Detect which cell encompasses the target text, then output its (x, y) center coordinate. 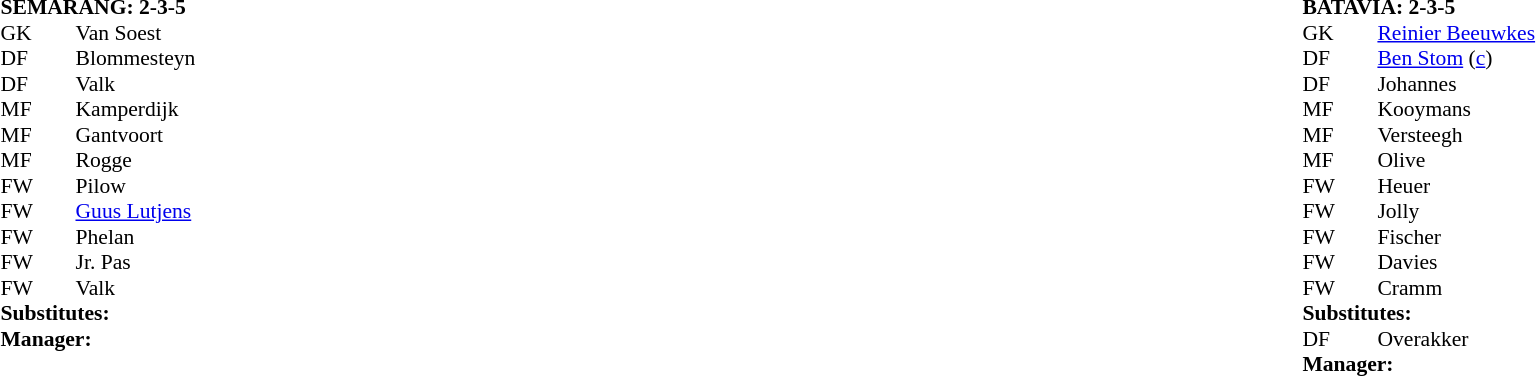
Olive (1456, 161)
Overakker (1456, 339)
Pilow (136, 186)
Manager: (98, 339)
Davies (1456, 263)
Phelan (136, 237)
Jr. Pas (136, 263)
Ben Stom (c) (1456, 59)
Johannes (1456, 84)
Kamperdĳk (136, 109)
Rogge (136, 161)
Heuer (1456, 186)
Kooymans (1456, 109)
Jolly (1456, 211)
Guus Lutjens (136, 211)
Blommesteyn (136, 59)
Cramm (1456, 288)
Reinier Beeuwkes (1456, 33)
Versteegh (1456, 135)
Van Soest (136, 33)
Gantvoort (136, 135)
Fischer (1456, 237)
